Return (x, y) of the center of cell containing provided text 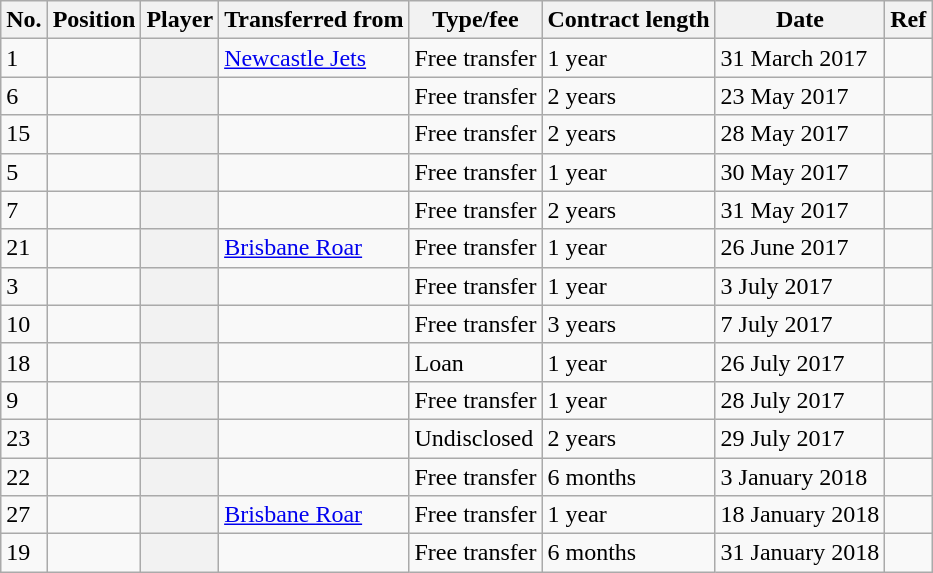
Loan (476, 362)
Transferred from (314, 20)
1 (24, 58)
Type/fee (476, 20)
23 May 2017 (800, 96)
29 July 2017 (800, 438)
Date (800, 20)
Contract length (628, 20)
18 (24, 362)
30 May 2017 (800, 172)
28 May 2017 (800, 134)
6 (24, 96)
22 (24, 477)
Undisclosed (476, 438)
3 years (628, 324)
23 (24, 438)
5 (24, 172)
18 January 2018 (800, 515)
21 (24, 248)
31 May 2017 (800, 210)
3 January 2018 (800, 477)
15 (24, 134)
31 March 2017 (800, 58)
31 January 2018 (800, 553)
28 July 2017 (800, 400)
19 (24, 553)
3 (24, 286)
27 (24, 515)
Newcastle Jets (314, 58)
9 (24, 400)
Position (94, 20)
Ref (908, 20)
26 July 2017 (800, 362)
No. (24, 20)
7 (24, 210)
7 July 2017 (800, 324)
Player (180, 20)
3 July 2017 (800, 286)
26 June 2017 (800, 248)
10 (24, 324)
